Return the (x, y) coordinate for the center point of the cell that contains the specified text.  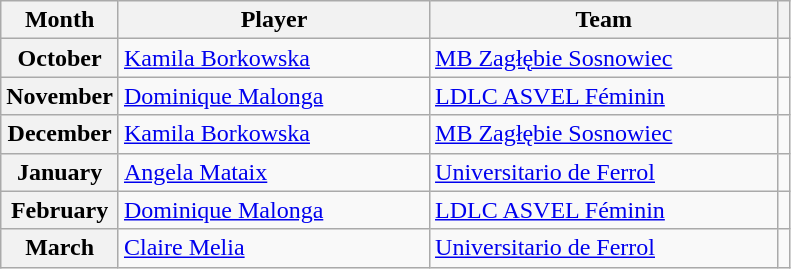
Claire Melia (274, 248)
March (60, 248)
February (60, 210)
December (60, 134)
Angela Mataix (274, 172)
Team (604, 20)
Month (60, 20)
January (60, 172)
October (60, 58)
Player (274, 20)
November (60, 96)
